For the text-containing cell, return its midpoint in [x, y] coordinate format. 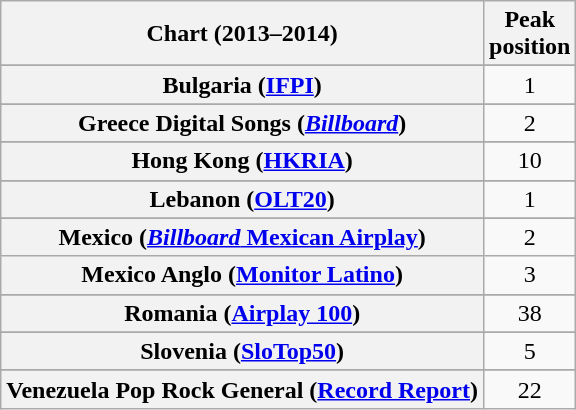
Slovenia (SloTop50) [242, 351]
Venezuela Pop Rock General (Record Report) [242, 389]
3 [530, 275]
Greece Digital Songs (Billboard) [242, 123]
22 [530, 389]
10 [530, 161]
Chart (2013–2014) [242, 34]
Romania (Airplay 100) [242, 313]
38 [530, 313]
Peakposition [530, 34]
Bulgaria (IFPI) [242, 85]
Hong Kong (HKRIA) [242, 161]
5 [530, 351]
Mexico Anglo (Monitor Latino) [242, 275]
Lebanon (OLT20) [242, 199]
Mexico (Billboard Mexican Airplay) [242, 237]
